Search for the cell housing the specified text and yield its (x, y) center coordinate. 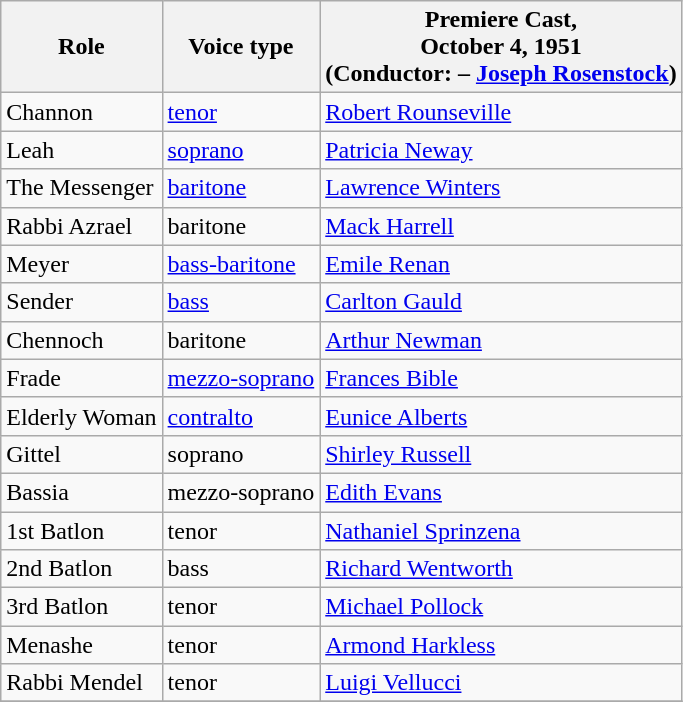
Eunice Alberts (501, 416)
Richard Wentworth (501, 569)
Emile Renan (501, 264)
Armond Harkless (501, 645)
Leah (82, 150)
The Messenger (82, 188)
Michael Pollock (501, 607)
Luigi Vellucci (501, 683)
Frade (82, 378)
Elderly Woman (82, 416)
Role (82, 47)
Mack Harrell (501, 226)
Rabbi Azrael (82, 226)
Meyer (82, 264)
Rabbi Mendel (82, 683)
Premiere Cast, October 4, 1951 (Conductor: – Joseph Rosenstock) (501, 47)
1st Batlon (82, 531)
Lawrence Winters (501, 188)
Shirley Russell (501, 454)
Sender (82, 302)
Channon (82, 112)
Nathaniel Sprinzena (501, 531)
bass-baritone (241, 264)
Gittel (82, 454)
Arthur Newman (501, 340)
Chennoch (82, 340)
contralto (241, 416)
Carlton Gauld (501, 302)
Voice type (241, 47)
Menashe (82, 645)
Frances Bible (501, 378)
Patricia Neway (501, 150)
Edith Evans (501, 492)
3rd Batlon (82, 607)
2nd Batlon (82, 569)
Bassia (82, 492)
Robert Rounseville (501, 112)
